Output the [x, y] coordinate of the center of the cell containing the given text.  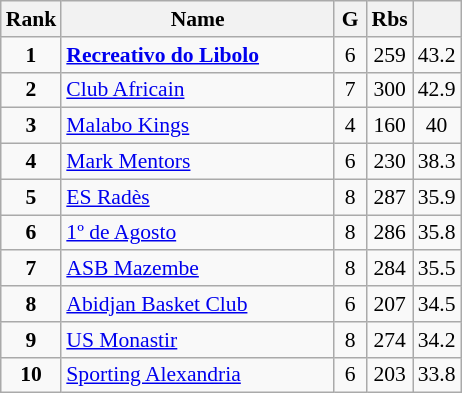
Club Africain [198, 90]
Mark Mentors [198, 162]
Rank [32, 19]
287 [390, 197]
34.5 [437, 304]
Rbs [390, 19]
42.9 [437, 90]
43.2 [437, 55]
10 [32, 375]
284 [390, 269]
ASB Mazembe [198, 269]
Name [198, 19]
1 [32, 55]
3 [32, 126]
274 [390, 340]
9 [32, 340]
38.3 [437, 162]
Abidjan Basket Club [198, 304]
Malabo Kings [198, 126]
Sporting Alexandria [198, 375]
35.8 [437, 233]
203 [390, 375]
35.9 [437, 197]
ES Radès [198, 197]
Recreativo do Libolo [198, 55]
35.5 [437, 269]
1º de Agosto [198, 233]
2 [32, 90]
34.2 [437, 340]
33.8 [437, 375]
G [350, 19]
160 [390, 126]
230 [390, 162]
259 [390, 55]
US Monastir [198, 340]
5 [32, 197]
286 [390, 233]
300 [390, 90]
207 [390, 304]
40 [437, 126]
